Scan for the cell matching the given text and deliver its (X, Y) coordinate at center. 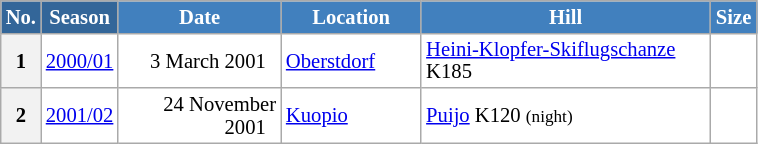
Location (351, 16)
2 (21, 116)
1 (21, 60)
Kuopio (351, 116)
Puijo K120 (night) (566, 116)
Heini-Klopfer-Skiflugschanze K185 (566, 60)
Size (734, 16)
24 November 2001 (200, 116)
2001/02 (80, 116)
Hill (566, 16)
2000/01 (80, 60)
Date (200, 16)
3 March 2001 (200, 60)
Season (80, 16)
Oberstdorf (351, 60)
No. (21, 16)
